Return [x, y] of the center of cell containing provided text 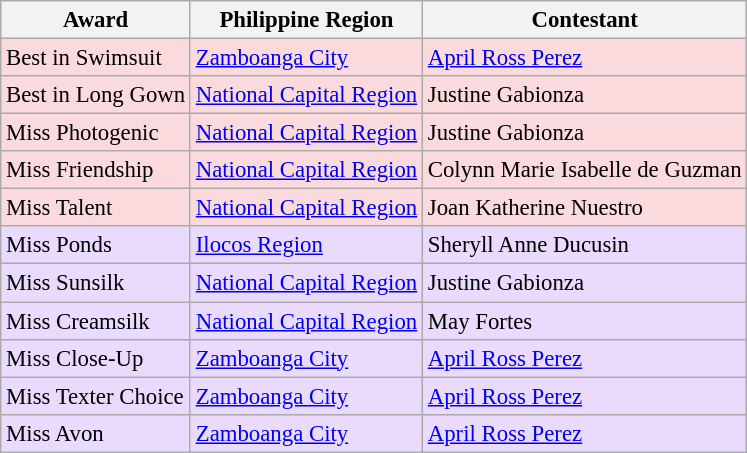
May Fortes [584, 321]
Award [96, 20]
Miss Ponds [96, 245]
Miss Photogenic [96, 133]
Miss Creamsilk [96, 321]
Miss Friendship [96, 170]
Colynn Marie Isabelle de Guzman [584, 170]
Contestant [584, 20]
Sheryll Anne Ducusin [584, 245]
Best in Swimsuit [96, 58]
Best in Long Gown [96, 95]
Miss Talent [96, 208]
Joan Katherine Nuestro [584, 208]
Ilocos Region [306, 245]
Miss Avon [96, 433]
Miss Close-Up [96, 358]
Philippine Region [306, 20]
Miss Sunsilk [96, 283]
Miss Texter Choice [96, 396]
